Output the [x, y] coordinate of the center of the cell containing the given text.  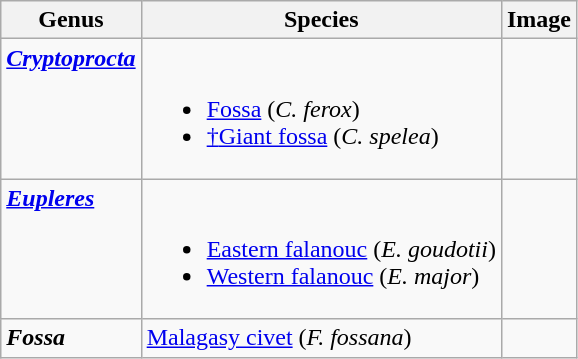
Species [321, 20]
Cryptoprocta [71, 109]
Genus [71, 20]
Eastern falanouc (E. goudotii)Western falanouc (E. major) [321, 249]
Image [538, 20]
Fossa [71, 338]
Eupleres [71, 249]
Malagasy civet (F. fossana) [321, 338]
Fossa (C. ferox)†Giant fossa (C. spelea) [321, 109]
